From the cell containing the given text, extract its center point as (X, Y) coordinate. 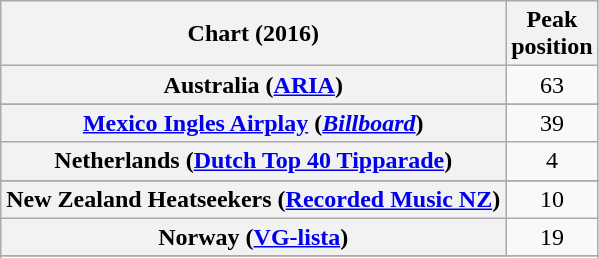
19 (552, 237)
63 (552, 85)
Netherlands (Dutch Top 40 Tipparade) (254, 161)
Peakposition (552, 34)
Norway (VG-lista) (254, 237)
Chart (2016) (254, 34)
4 (552, 161)
Australia (ARIA) (254, 85)
39 (552, 123)
New Zealand Heatseekers (Recorded Music NZ) (254, 199)
Mexico Ingles Airplay (Billboard) (254, 123)
10 (552, 199)
